Return the (x, y) coordinate for the center point of the cell that contains the specified text.  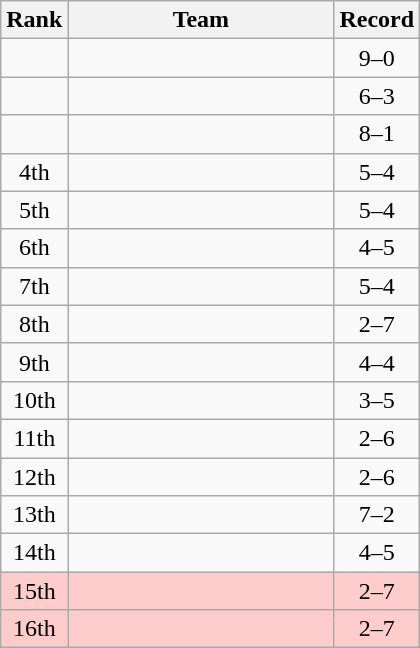
4–4 (377, 362)
8–1 (377, 134)
5th (34, 210)
12th (34, 477)
6th (34, 248)
Team (201, 20)
10th (34, 400)
6–3 (377, 96)
4th (34, 172)
8th (34, 324)
16th (34, 629)
15th (34, 591)
7–2 (377, 515)
Rank (34, 20)
14th (34, 553)
9th (34, 362)
13th (34, 515)
7th (34, 286)
Record (377, 20)
3–5 (377, 400)
9–0 (377, 58)
11th (34, 438)
